Detect which cell encompasses the target text, then output its [X, Y] center coordinate. 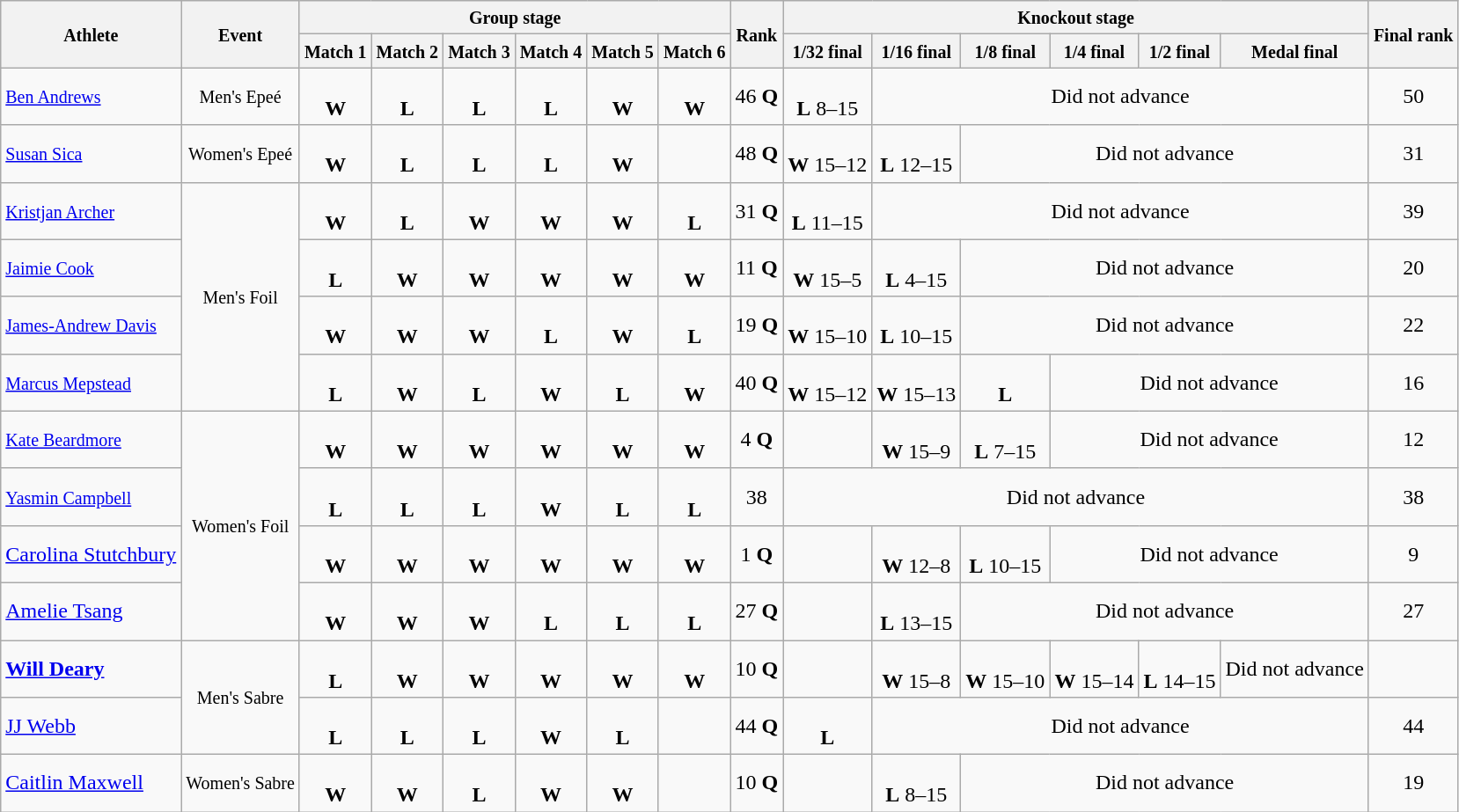
27 [1413, 611]
Yasmin Campbell [92, 496]
1/2 final [1179, 51]
48 Q [757, 153]
W 15–5 [827, 267]
1 Q [757, 554]
1/4 final [1095, 51]
Women's Foil [241, 525]
Jaimie Cook [92, 267]
L 12–15 [917, 153]
Group stage [515, 18]
46 Q [757, 97]
Match 2 [407, 51]
31 [1413, 153]
40 Q [757, 382]
44 Q [757, 727]
Caitlin Maxwell [92, 783]
L 7–15 [1005, 440]
L 13–15 [917, 611]
22 [1413, 326]
27 Q [757, 611]
Event [241, 34]
1/16 final [917, 51]
Athlete [92, 34]
Marcus Mepstead [92, 382]
Match 1 [335, 51]
Match 5 [623, 51]
19 [1413, 783]
Rank [757, 34]
Women's Epeé [241, 153]
L 11–15 [827, 211]
Men's Epeé [241, 97]
4 Q [757, 440]
Match 6 [694, 51]
Kate Beardmore [92, 440]
50 [1413, 97]
James-Andrew Davis [92, 326]
Men's Sabre [241, 698]
44 [1413, 727]
20 [1413, 267]
12 [1413, 440]
Carolina Stutchbury [92, 554]
W 15–9 [917, 440]
W 15–14 [1095, 669]
Final rank [1413, 34]
W 15–13 [917, 382]
L 4–15 [917, 267]
1/8 final [1005, 51]
Match 3 [480, 51]
1/32 final [827, 51]
Ben Andrews [92, 97]
19 Q [757, 326]
39 [1413, 211]
W 15–8 [917, 669]
16 [1413, 382]
Knockout stage [1076, 18]
JJ Webb [92, 727]
11 Q [757, 267]
Women's Sabre [241, 783]
9 [1413, 554]
Medal final [1294, 51]
Will Deary [92, 669]
Kristjan Archer [92, 211]
Amelie Tsang [92, 611]
Susan Sica [92, 153]
W 12–8 [917, 554]
31 Q [757, 211]
L 14–15 [1179, 669]
Men's Foil [241, 296]
Match 4 [551, 51]
